Return the [X, Y] coordinate for the center point of the cell that contains the specified text.  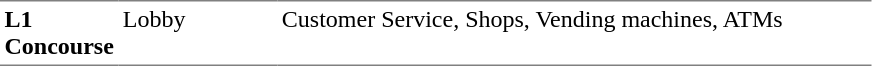
Lobby [198, 33]
Customer Service, Shops, Vending machines, ATMs [574, 33]
L1Concourse [59, 33]
